Identify which cell holds the provided text, then report its [X, Y] central coordinate. 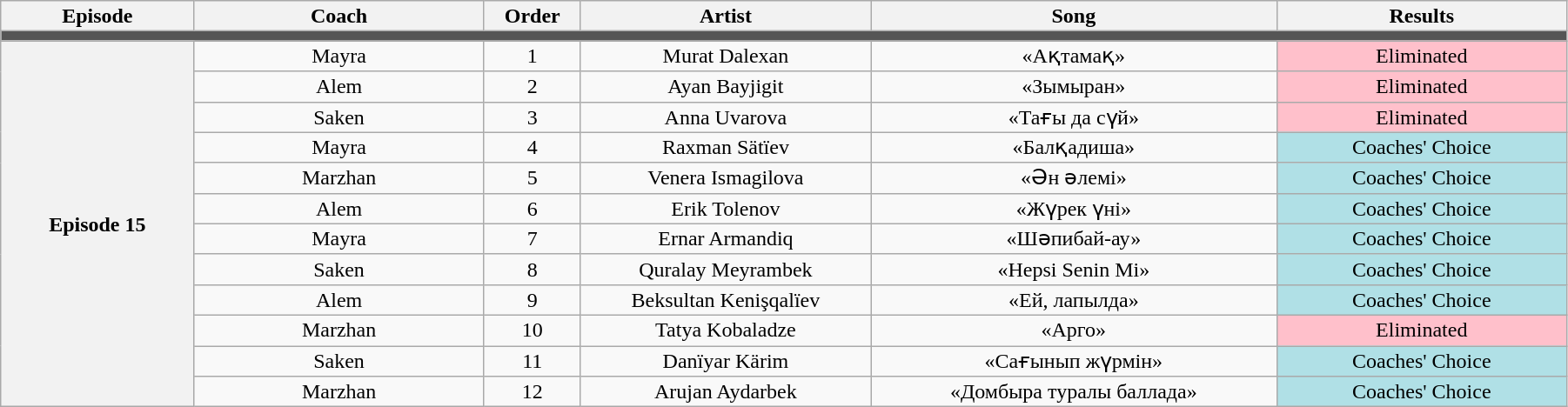
Song [1074, 16]
Episode 15 [97, 224]
4 [533, 148]
Results [1422, 16]
«Сағынып жүрмін» [1074, 362]
Erik Tolenov [726, 209]
Ayan Bayjigit [726, 87]
11 [533, 362]
«Балқадиша» [1074, 148]
«Hepsi Senin Mi» [1074, 270]
«Шәпибай-ау» [1074, 238]
12 [533, 391]
Arujan Aydarbek [726, 391]
«Домбыра туралы баллада» [1074, 391]
8 [533, 270]
9 [533, 299]
1 [533, 56]
2 [533, 87]
«Ей, лапылда» [1074, 299]
Raxman Sätïev [726, 148]
Episode [97, 16]
«Жүрек үні» [1074, 209]
Danïyar Kärim [726, 362]
Ernar Armandiq [726, 238]
Venera Ismagilova [726, 177]
Order [533, 16]
«Арго» [1074, 330]
Anna Uvarova [726, 117]
Beksultan Kenişqalïev [726, 299]
«Ән әлемі» [1074, 177]
«Тағы да сүй» [1074, 117]
10 [533, 330]
5 [533, 177]
6 [533, 209]
Murat Dalexan [726, 56]
Tatya Kobaladze [726, 330]
«Ақтамақ» [1074, 56]
3 [533, 117]
7 [533, 238]
«Зымыран» [1074, 87]
Coach [339, 16]
Artist [726, 16]
Quralay Meyrambek [726, 270]
